Scan for the cell matching the given text and deliver its [X, Y] coordinate at center. 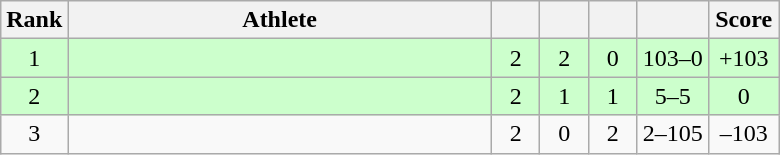
Rank [34, 20]
–103 [744, 134]
5–5 [672, 96]
Score [744, 20]
+103 [744, 58]
2–105 [672, 134]
Athlete [280, 20]
103–0 [672, 58]
3 [34, 134]
